For the text-containing cell, return its midpoint in (x, y) coordinate format. 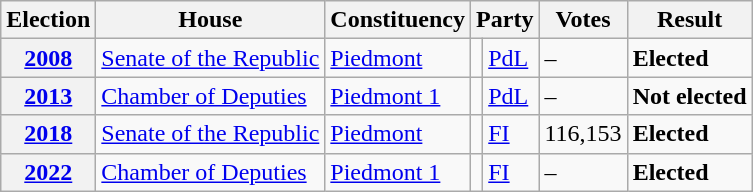
Votes (583, 20)
Election (48, 20)
Result (690, 20)
2022 (48, 172)
Party (505, 20)
2008 (48, 58)
2018 (48, 134)
2013 (48, 96)
Not elected (690, 96)
116,153 (583, 134)
Constituency (398, 20)
House (210, 20)
